Identify which cell holds the provided text, then report its (x, y) central coordinate. 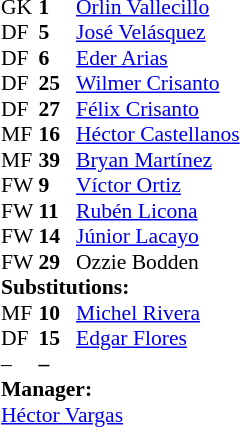
Manager: (120, 389)
15 (57, 339)
Substitutions: (120, 287)
Víctor Ortiz (158, 185)
José Velásquez (158, 33)
6 (57, 58)
Júnior Lacayo (158, 237)
Héctor Castellanos (158, 135)
Ozzie Bodden (158, 262)
27 (57, 109)
Bryan Martínez (158, 160)
Félix Crisanto (158, 109)
39 (57, 160)
Edgar Flores (158, 339)
16 (57, 135)
Michel Rivera (158, 313)
29 (57, 262)
9 (57, 185)
11 (57, 211)
10 (57, 313)
5 (57, 33)
Rubén Licona (158, 211)
Eder Arias (158, 58)
Wilmer Crisanto (158, 83)
14 (57, 237)
25 (57, 83)
